Identify which cell holds the provided text, then report its [X, Y] central coordinate. 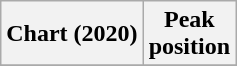
Peakposition [189, 34]
Chart (2020) [72, 34]
